Pinpoint the cell where the given text exists, returning its [X, Y] midpoint coordinate. 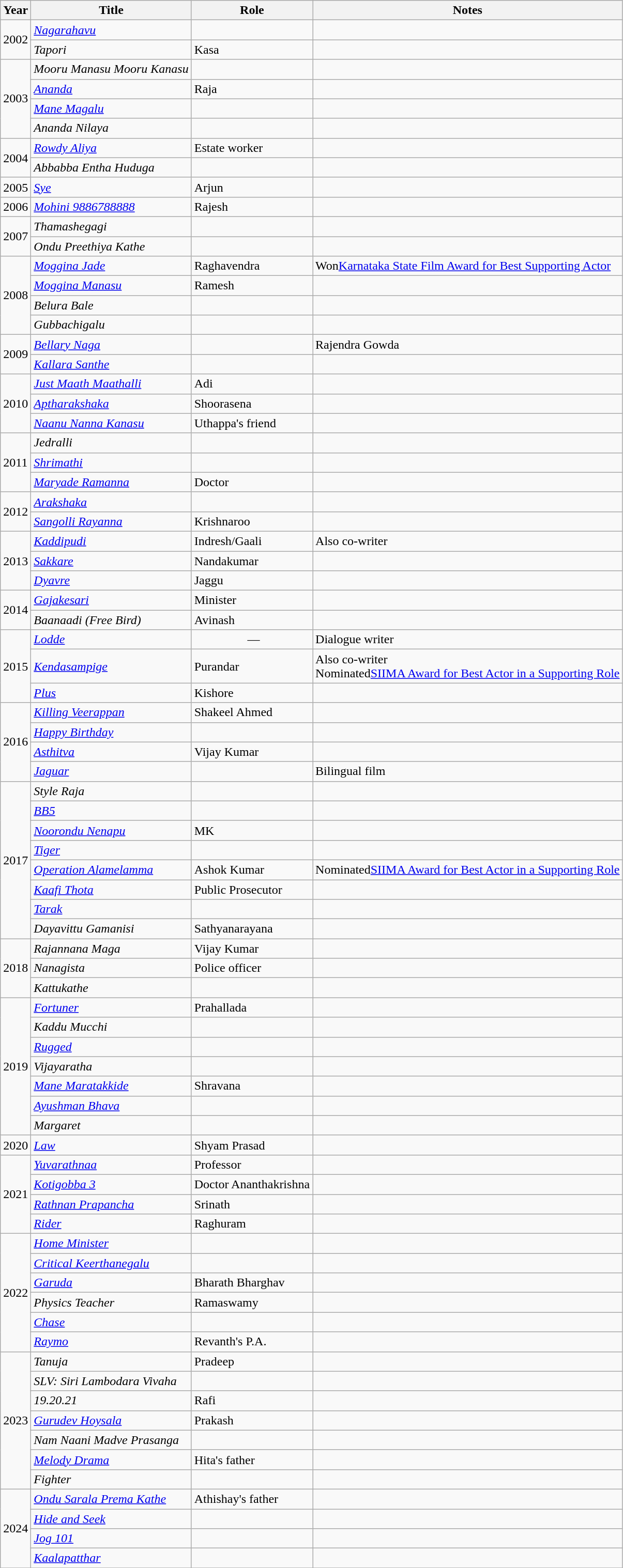
Uthappa's friend [252, 423]
Avinash [252, 620]
Fighter [111, 1479]
Dayavittu Gamanisi [111, 929]
Srinath [252, 1204]
Operation Alamelamma [111, 870]
Gubbachigalu [111, 325]
Ondu Sarala Prema Kathe [111, 1499]
Year [16, 10]
Tarak [111, 909]
Kotigobba 3 [111, 1184]
Shoorasena [252, 403]
2013 [16, 561]
Maryade Ramanna [111, 482]
Bharath Bharghav [252, 1283]
Dialogue writer [467, 640]
Notes [467, 10]
Killing Veerappan [111, 712]
Law [111, 1145]
Sathyanarayana [252, 929]
2006 [16, 207]
Chase [111, 1322]
Kaddu Mucchi [111, 1027]
2012 [16, 511]
Jaguar [111, 771]
Rathnan Prapancha [111, 1204]
Jaggu [252, 581]
Moggina Manasu [111, 286]
Title [111, 10]
— [252, 640]
2004 [16, 158]
Gurudev Hoysala [111, 1420]
Doctor Ananthakrishna [252, 1184]
2015 [16, 666]
Rider [111, 1224]
Shrimathi [111, 462]
2020 [16, 1145]
Raghuram [252, 1224]
Bellary Naga [111, 345]
Nanagista [111, 968]
Also co-writerNominatedSIIMA Award for Best Actor in a Supporting Role [467, 666]
2023 [16, 1420]
Raja [252, 89]
Yuvarathnaa [111, 1165]
WonKarnataka State Film Award for Best Supporting Actor [467, 266]
Plus [111, 693]
Tiger [111, 850]
Moggina Jade [111, 266]
2008 [16, 296]
Rafi [252, 1401]
Doctor [252, 482]
Professor [252, 1165]
2003 [16, 99]
Minister [252, 600]
Mane Maratakkide [111, 1086]
Kendasampige [111, 666]
Kaafi Thota [111, 889]
2014 [16, 610]
2009 [16, 354]
Physics Teacher [111, 1302]
Mohini 9886788888 [111, 207]
Noorondu Nenapu [111, 830]
Fortuner [111, 1007]
Ashok Kumar [252, 870]
Nandakumar [252, 561]
Purandar [252, 666]
Mane Magalu [111, 108]
Kattukathe [111, 988]
Also co-writer [467, 541]
Ramaswamy [252, 1302]
NominatedSIIMA Award for Best Actor in a Supporting Role [467, 870]
Indresh/Gaali [252, 541]
Lodde [111, 640]
Style Raja [111, 791]
Kasa [252, 50]
2021 [16, 1194]
Gajakesari [111, 600]
Kallara Santhe [111, 364]
Kishore [252, 693]
Garuda [111, 1283]
Athishay's father [252, 1499]
Abbabba Entha Huduga [111, 167]
Just Maath Maathalli [111, 384]
SLV: Siri Lambodara Vivaha [111, 1381]
Rajendra Gowda [467, 345]
Nam Naani Madve Prasanga [111, 1440]
Home Minister [111, 1244]
2022 [16, 1293]
Asthitva [111, 752]
2011 [16, 462]
Shakeel Ahmed [252, 712]
Sye [111, 187]
Ramesh [252, 286]
2010 [16, 403]
Arjun [252, 187]
Happy Birthday [111, 732]
Sakkare [111, 561]
Naanu Nanna Kanasu [111, 423]
Bilingual film [467, 771]
19.20.21 [111, 1401]
BB5 [111, 811]
Prakash [252, 1420]
MK [252, 830]
Ondu Preethiya Kathe [111, 246]
Nagarahavu [111, 30]
Raghavendra [252, 266]
Mooru Manasu Mooru Kanasu [111, 69]
Police officer [252, 968]
Revanth's P.A. [252, 1342]
Margaret [111, 1125]
Tanuja [111, 1361]
Ananda Nilaya [111, 128]
Rugged [111, 1047]
2007 [16, 236]
Vijayaratha [111, 1066]
Ananda [111, 89]
2005 [16, 187]
Sangolli Rayanna [111, 521]
2018 [16, 968]
Rajannana Maga [111, 949]
Baanaadi (Free Bird) [111, 620]
Kaalapatthar [111, 1558]
Prahallada [252, 1007]
Rowdy Aliya [111, 148]
Hide and Seek [111, 1518]
Critical Keerthanegalu [111, 1263]
Public Prosecutor [252, 889]
Hita's father [252, 1460]
Adi [252, 384]
Arakshaka [111, 502]
Pradeep [252, 1361]
Belura Bale [111, 305]
Shyam Prasad [252, 1145]
Rajesh [252, 207]
Kaddipudi [111, 541]
Thamashegagi [111, 226]
2019 [16, 1066]
Raymo [111, 1342]
Krishnaroo [252, 521]
Shravana [252, 1086]
Tapori [111, 50]
2002 [16, 40]
Aptharakshaka [111, 403]
Ayushman Bhava [111, 1106]
2016 [16, 742]
2017 [16, 860]
Dyavre [111, 581]
2024 [16, 1528]
Jog 101 [111, 1539]
Jedralli [111, 443]
Role [252, 10]
Estate worker [252, 148]
Melody Drama [111, 1460]
